Capture the cell that displays the provided text and extract its (X, Y) central coordinate. 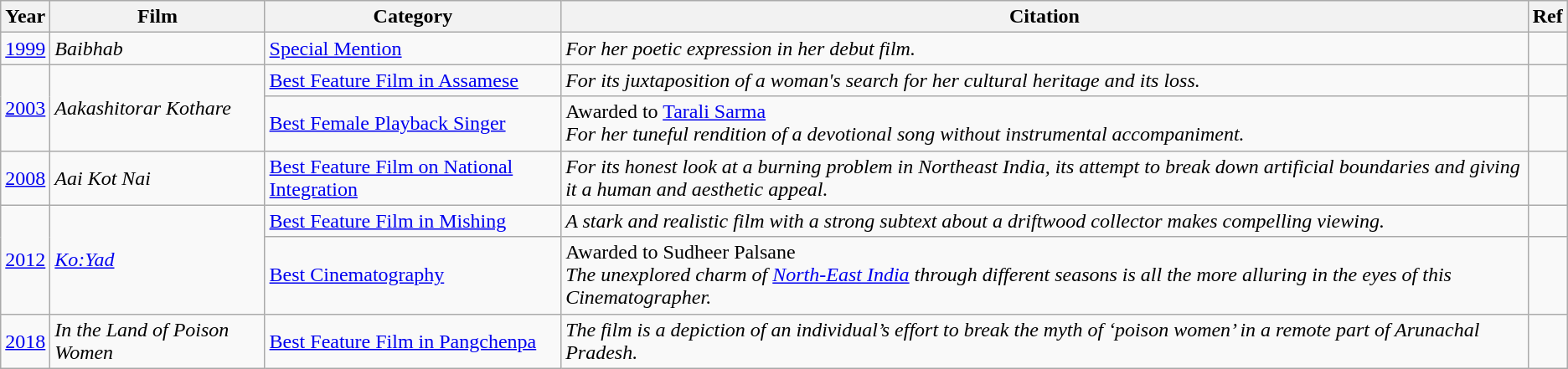
Film (157, 17)
The film is a depiction of an individual’s effort to break the myth of ‘poison women’ in a remote part of Arunachal Pradesh. (1045, 341)
Best Feature Film in Mishing (413, 221)
Ko:Yad (157, 259)
2008 (25, 177)
Best Feature Film in Pangchenpa (413, 341)
2018 (25, 341)
A stark and realistic film with a strong subtext about a driftwood collector makes compelling viewing. (1045, 221)
Best Female Playback Singer (413, 124)
Best Feature Film in Assamese (413, 80)
2003 (25, 107)
1999 (25, 49)
For its juxtaposition of a woman's search for her cultural heritage and its loss. (1045, 80)
Best Feature Film on National Integration (413, 177)
Baibhab (157, 49)
2012 (25, 259)
Aai Kot Nai (157, 177)
Citation (1045, 17)
Year (25, 17)
Awarded to Tarali SarmaFor her tuneful rendition of a devotional song without instrumental accompaniment. (1045, 124)
Category (413, 17)
In the Land of Poison Women (157, 341)
For her poetic expression in her debut film. (1045, 49)
Best Cinematography (413, 275)
Special Mention (413, 49)
Aakashitorar Kothare (157, 107)
Ref (1548, 17)
